Extract the (X, Y) coordinate from the center of the cell holding the provided text.  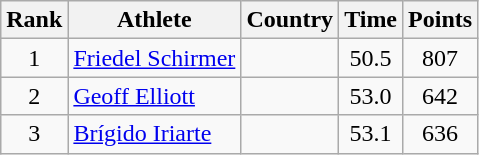
Time (371, 20)
50.5 (371, 58)
807 (440, 58)
1 (34, 58)
53.1 (371, 134)
636 (440, 134)
Athlete (154, 20)
2 (34, 96)
642 (440, 96)
Points (440, 20)
53.0 (371, 96)
Country (290, 20)
3 (34, 134)
Friedel Schirmer (154, 58)
Rank (34, 20)
Brígido Iriarte (154, 134)
Geoff Elliott (154, 96)
